Detect which cell encompasses the target text, then output its (X, Y) center coordinate. 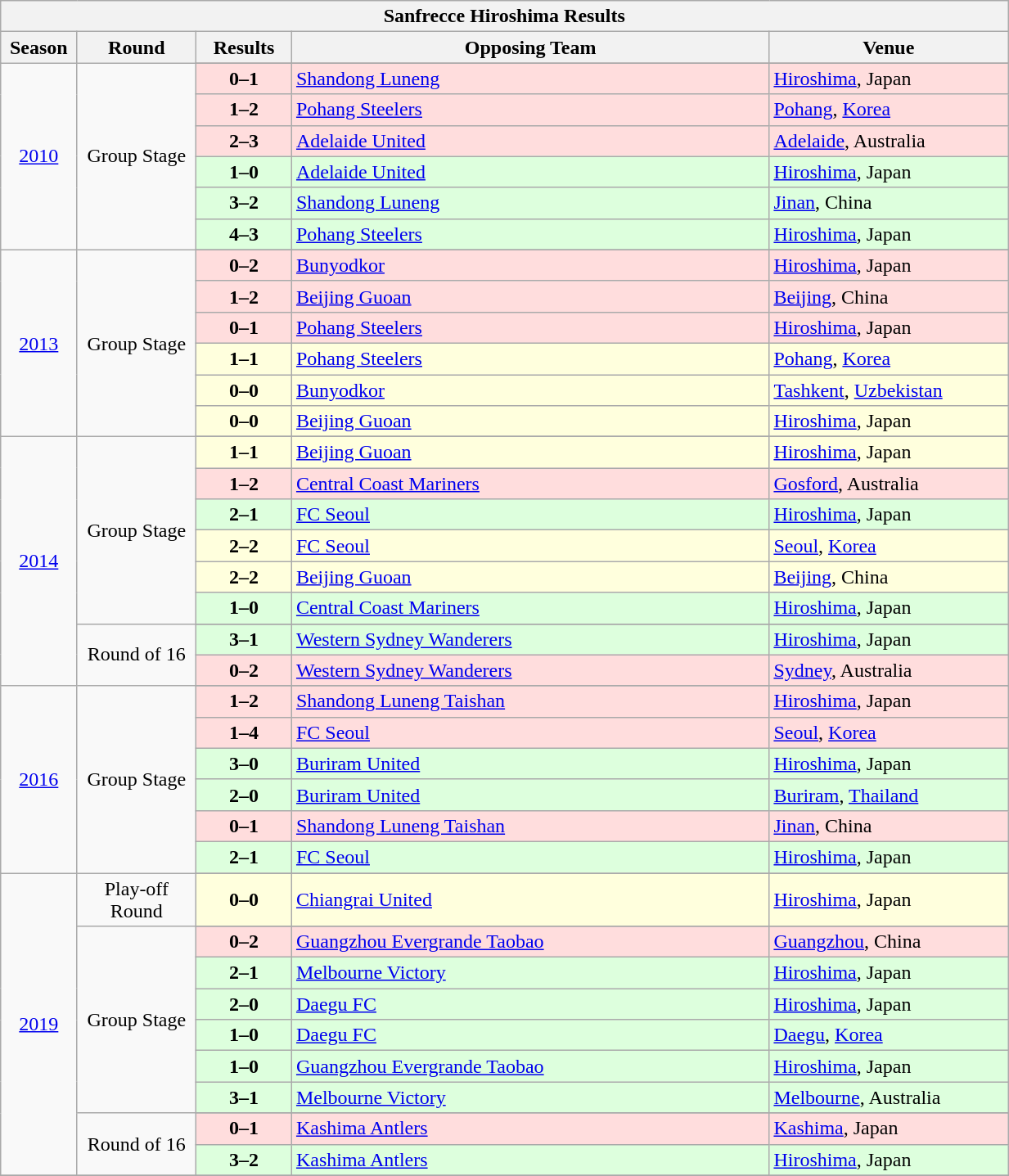
Melbourne, Australia (889, 1097)
1–4 (244, 732)
Opposing Team (530, 47)
3–0 (244, 764)
2014 (39, 561)
Buriram, Thailand (889, 795)
Round (137, 47)
2013 (39, 343)
Play-off Round (137, 899)
Sanfrecce Hiroshima Results (504, 16)
Tashkent, Uzbekistan (889, 390)
Adelaide, Australia (889, 141)
2016 (39, 779)
2–3 (244, 141)
Guangzhou, China (889, 942)
Season (39, 47)
Chiangrai United (530, 899)
Results (244, 47)
Daegu, Korea (889, 1035)
4–3 (244, 234)
Sydney, Australia (889, 670)
Kashima, Japan (889, 1129)
Gosford, Australia (889, 484)
2019 (39, 1024)
Venue (889, 47)
2010 (39, 156)
